Locate the cell with the specified text and output its (X, Y) center coordinate. 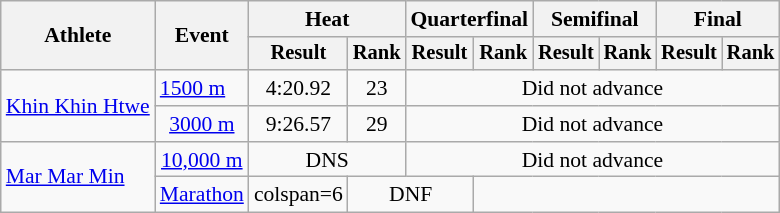
colspan=6 (298, 195)
29 (377, 124)
Marathon (202, 195)
23 (377, 88)
1500 m (202, 88)
Khin Khin Htwe (78, 106)
Semifinal (594, 19)
9:26.57 (298, 124)
Quarterfinal (469, 19)
4:20.92 (298, 88)
Heat (328, 19)
3000 m (202, 124)
10,000 m (202, 160)
Athlete (78, 36)
DNF (411, 195)
DNS (328, 160)
Event (202, 36)
Mar Mar Min (78, 178)
Final (718, 19)
